Return the [x, y] coordinate for the center point of the cell that contains the specified text.  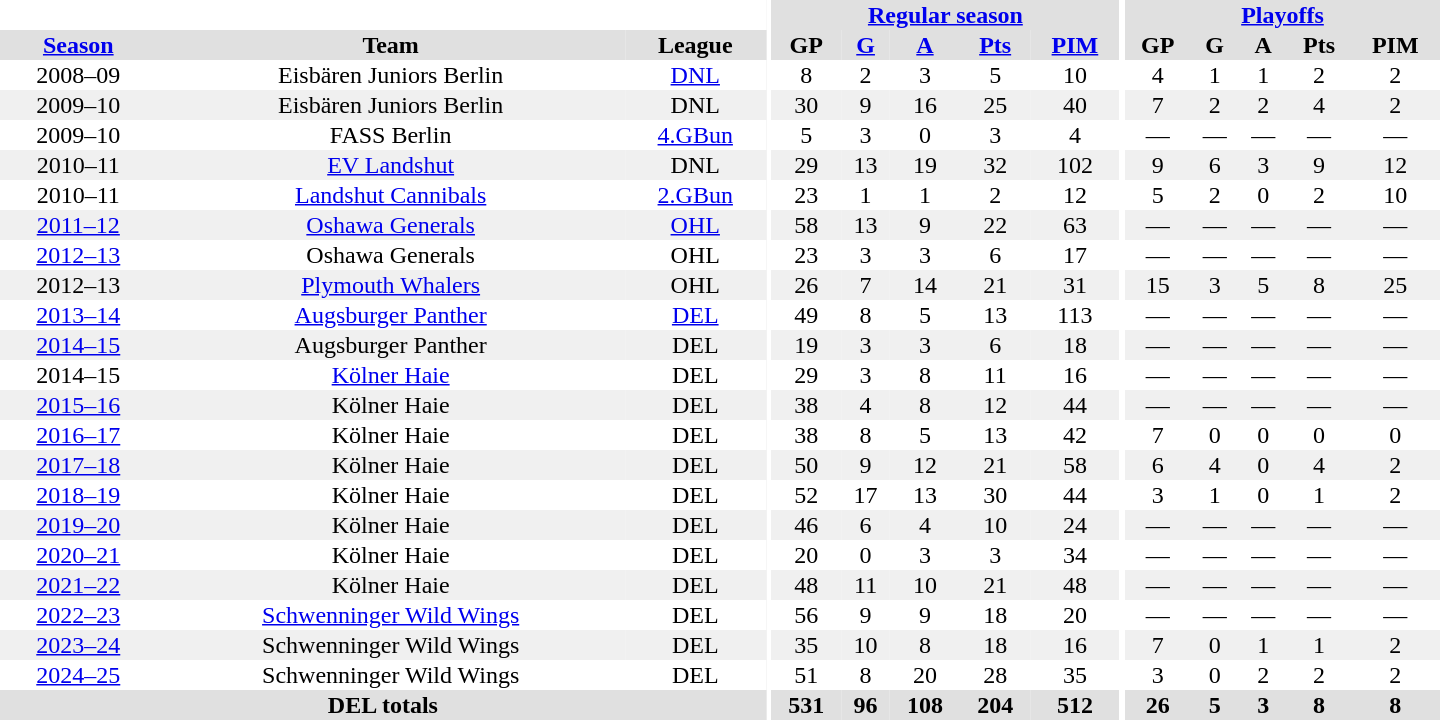
2024–25 [78, 675]
DEL totals [383, 705]
14 [925, 285]
31 [1074, 285]
2020–21 [78, 555]
Season [78, 45]
2017–18 [78, 465]
22 [995, 225]
34 [1074, 555]
531 [806, 705]
League [696, 45]
512 [1074, 705]
FASS Berlin [391, 135]
Plymouth Whalers [391, 285]
46 [806, 525]
2011–12 [78, 225]
102 [1074, 165]
51 [806, 675]
2.GBun [696, 195]
Team [391, 45]
2008–09 [78, 75]
32 [995, 165]
40 [1074, 105]
96 [866, 705]
Regular season [945, 15]
113 [1074, 315]
4.GBun [696, 135]
56 [806, 615]
108 [925, 705]
63 [1074, 225]
2021–22 [78, 585]
Landshut Cannibals [391, 195]
2015–16 [78, 405]
28 [995, 675]
42 [1074, 435]
2019–20 [78, 525]
15 [1158, 285]
204 [995, 705]
2018–19 [78, 495]
24 [1074, 525]
2013–14 [78, 315]
49 [806, 315]
Playoffs [1282, 15]
EV Landshut [391, 165]
2016–17 [78, 435]
2022–23 [78, 615]
2023–24 [78, 645]
52 [806, 495]
50 [806, 465]
